Find where the given text appears and provide that cell's center as (X, Y) coordinate. 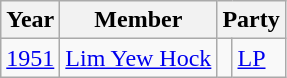
Lim Yew Hock (138, 58)
1951 (30, 58)
LP (258, 58)
Party (251, 20)
Year (30, 20)
Member (138, 20)
